Find where the given text appears and provide that cell's center as (X, Y) coordinate. 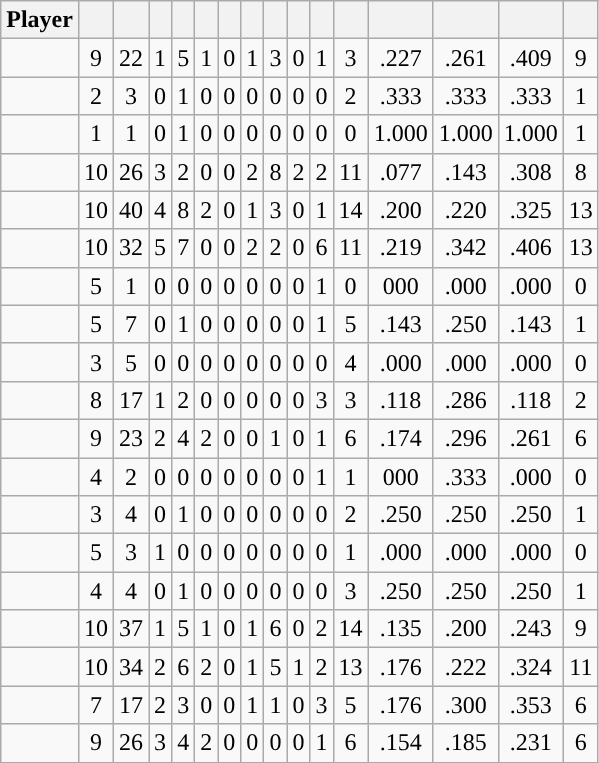
.227 (400, 58)
.353 (530, 705)
.409 (530, 58)
37 (132, 629)
.154 (400, 743)
.222 (466, 667)
.286 (466, 400)
.231 (530, 743)
.220 (466, 210)
.185 (466, 743)
.219 (400, 248)
.174 (400, 438)
Player (40, 20)
.406 (530, 248)
.324 (530, 667)
34 (132, 667)
.342 (466, 248)
.300 (466, 705)
40 (132, 210)
23 (132, 438)
22 (132, 58)
.077 (400, 172)
.296 (466, 438)
.308 (530, 172)
.243 (530, 629)
.325 (530, 210)
32 (132, 248)
.135 (400, 629)
